Scan for the cell matching the given text and deliver its [X, Y] coordinate at center. 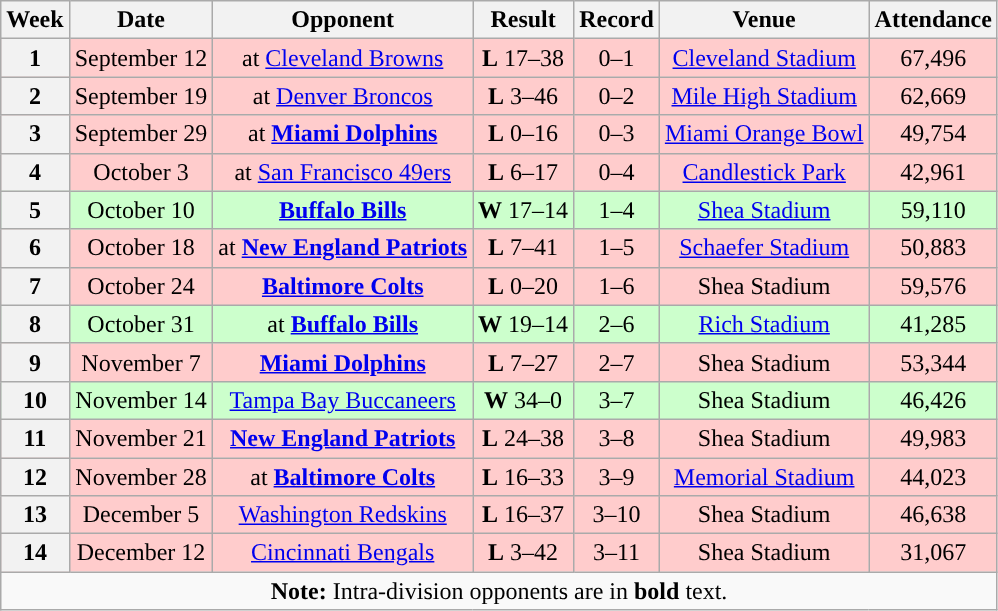
Rich Stadium [764, 324]
L 16–33 [524, 477]
at Baltimore Colts [343, 477]
46,426 [933, 400]
3–9 [617, 477]
L 17–38 [524, 58]
11 [35, 438]
December 12 [141, 553]
1–6 [617, 286]
0–1 [617, 58]
7 [35, 286]
September 12 [141, 58]
8 [35, 324]
62,669 [933, 96]
0–2 [617, 96]
October 18 [141, 248]
Date [141, 20]
at Buffalo Bills [343, 324]
December 5 [141, 515]
W 34–0 [524, 400]
6 [35, 248]
L 24–38 [524, 438]
Candlestick Park [764, 172]
31,067 [933, 553]
L 0–20 [524, 286]
at New England Patriots [343, 248]
4 [35, 172]
W 17–14 [524, 210]
10 [35, 400]
5 [35, 210]
13 [35, 515]
at Denver Broncos [343, 96]
October 31 [141, 324]
3–8 [617, 438]
at San Francisco 49ers [343, 172]
New England Patriots [343, 438]
53,344 [933, 362]
Cincinnati Bengals [343, 553]
1 [35, 58]
Week [35, 20]
12 [35, 477]
November 7 [141, 362]
November 14 [141, 400]
0–4 [617, 172]
1–4 [617, 210]
Note: Intra-division opponents are in bold text. [500, 591]
at Miami Dolphins [343, 134]
October 10 [141, 210]
14 [35, 553]
9 [35, 362]
59,110 [933, 210]
3–10 [617, 515]
42,961 [933, 172]
44,023 [933, 477]
L 7–27 [524, 362]
2–6 [617, 324]
Result [524, 20]
Buffalo Bills [343, 210]
W 19–14 [524, 324]
Attendance [933, 20]
November 21 [141, 438]
L 7–41 [524, 248]
L 0–16 [524, 134]
46,638 [933, 515]
49,983 [933, 438]
3–7 [617, 400]
Cleveland Stadium [764, 58]
Schaefer Stadium [764, 248]
3–11 [617, 553]
November 28 [141, 477]
59,576 [933, 286]
September 19 [141, 96]
49,754 [933, 134]
Miami Orange Bowl [764, 134]
at Cleveland Browns [343, 58]
3 [35, 134]
October 3 [141, 172]
Mile High Stadium [764, 96]
67,496 [933, 58]
Miami Dolphins [343, 362]
Tampa Bay Buccaneers [343, 400]
September 29 [141, 134]
L 6–17 [524, 172]
Washington Redskins [343, 515]
0–3 [617, 134]
2 [35, 96]
Record [617, 20]
Baltimore Colts [343, 286]
L 3–42 [524, 553]
Memorial Stadium [764, 477]
1–5 [617, 248]
2–7 [617, 362]
October 24 [141, 286]
50,883 [933, 248]
L 3–46 [524, 96]
Venue [764, 20]
L 16–37 [524, 515]
41,285 [933, 324]
Opponent [343, 20]
